Return the (x, y) coordinate for the center point of the cell that contains the specified text.  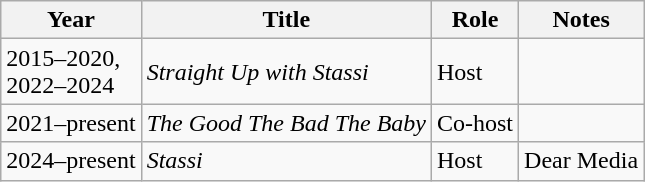
Year (71, 20)
Role (474, 20)
The Good The Bad The Baby (286, 123)
2021–present (71, 123)
2024–present (71, 161)
Co-host (474, 123)
Title (286, 20)
Stassi (286, 161)
Notes (582, 20)
2015–2020,2022–2024 (71, 72)
Straight Up with Stassi (286, 72)
Dear Media (582, 161)
